Return the [X, Y] coordinate for the center point of the cell that contains the specified text.  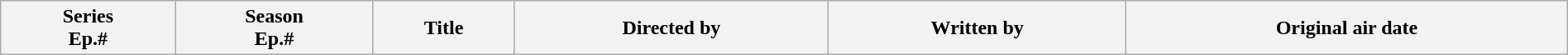
Directed by [672, 28]
SeasonEp.# [275, 28]
Written by [978, 28]
Original air date [1347, 28]
SeriesEp.# [88, 28]
Title [443, 28]
